Return the [X, Y] coordinate for the center point of the cell that contains the specified text.  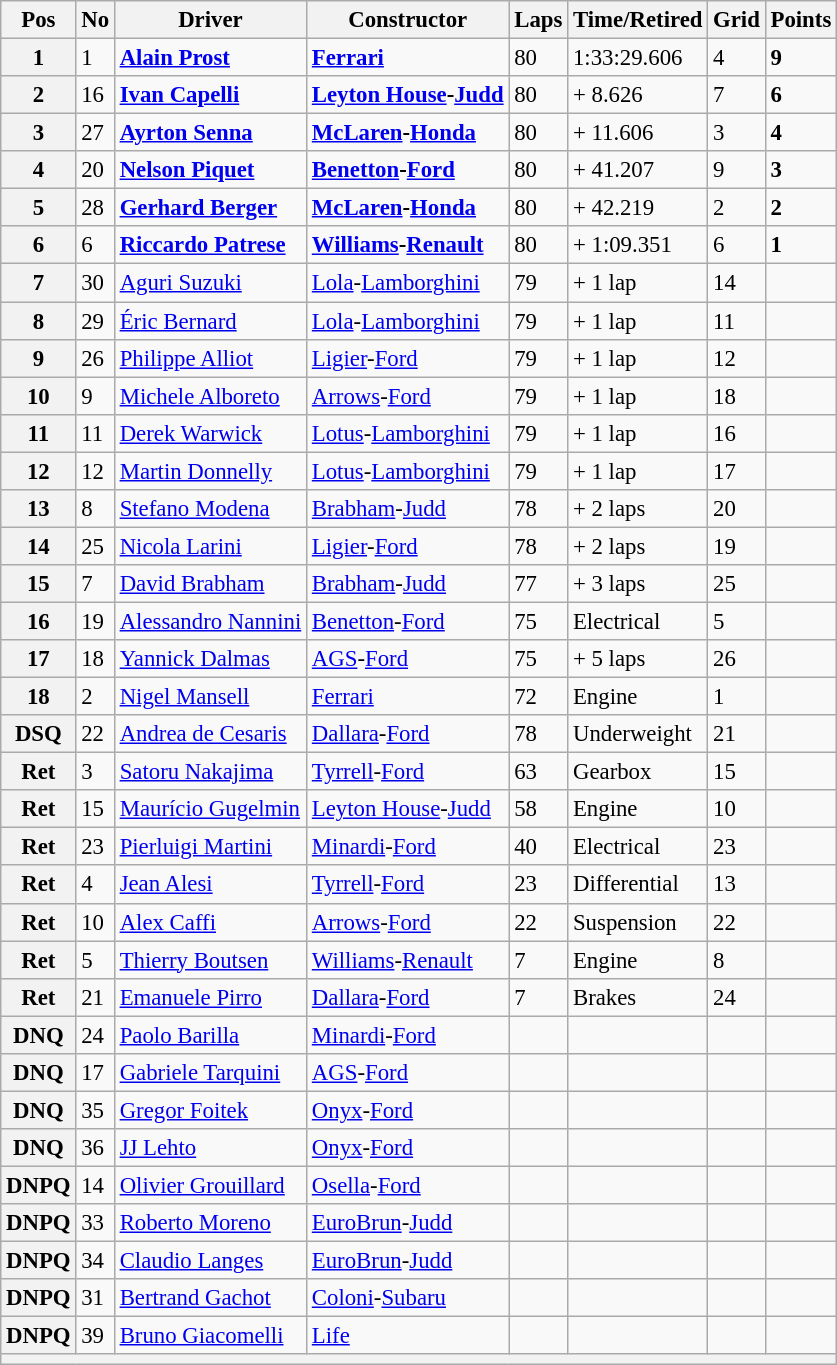
Michele Alboreto [210, 396]
29 [95, 321]
Bruno Giacomelli [210, 1336]
Pos [38, 20]
Gearbox [638, 772]
Philippe Alliot [210, 358]
Points [800, 20]
Éric Bernard [210, 321]
Alain Prost [210, 58]
Stefano Modena [210, 509]
28 [95, 208]
David Brabham [210, 584]
35 [95, 1110]
No [95, 20]
Gabriele Tarquini [210, 1073]
+ 1:09.351 [638, 245]
72 [538, 697]
Driver [210, 20]
30 [95, 283]
+ 8.626 [638, 95]
Life [408, 1336]
Ivan Capelli [210, 95]
+ 11.606 [638, 133]
Maurício Gugelmin [210, 809]
Gerhard Berger [210, 208]
Derek Warwick [210, 433]
Satoru Nakajima [210, 772]
+ 3 laps [638, 584]
Constructor [408, 20]
77 [538, 584]
Emanuele Pirro [210, 997]
Alex Caffi [210, 922]
Coloni-Subaru [408, 1298]
+ 41.207 [638, 170]
Claudio Langes [210, 1261]
Gregor Foitek [210, 1110]
Brakes [638, 997]
40 [538, 847]
58 [538, 809]
Nelson Piquet [210, 170]
Aguri Suzuki [210, 283]
63 [538, 772]
Time/Retired [638, 20]
Suspension [638, 922]
Roberto Moreno [210, 1223]
Nicola Larini [210, 546]
Yannick Dalmas [210, 659]
Grid [736, 20]
27 [95, 133]
Martin Donnelly [210, 471]
Riccardo Patrese [210, 245]
Nigel Mansell [210, 697]
Pierluigi Martini [210, 847]
Alessandro Nannini [210, 621]
Ayrton Senna [210, 133]
Osella-Ford [408, 1185]
39 [95, 1336]
DSQ [38, 734]
Laps [538, 20]
Olivier Grouillard [210, 1185]
Thierry Boutsen [210, 960]
+ 5 laps [638, 659]
31 [95, 1298]
Bertrand Gachot [210, 1298]
Underweight [638, 734]
Jean Alesi [210, 885]
1:33:29.606 [638, 58]
36 [95, 1148]
JJ Lehto [210, 1148]
+ 42.219 [638, 208]
Differential [638, 885]
Andrea de Cesaris [210, 734]
34 [95, 1261]
Paolo Barilla [210, 1035]
33 [95, 1223]
